Output the [X, Y] coordinate of the center of the cell containing the given text.  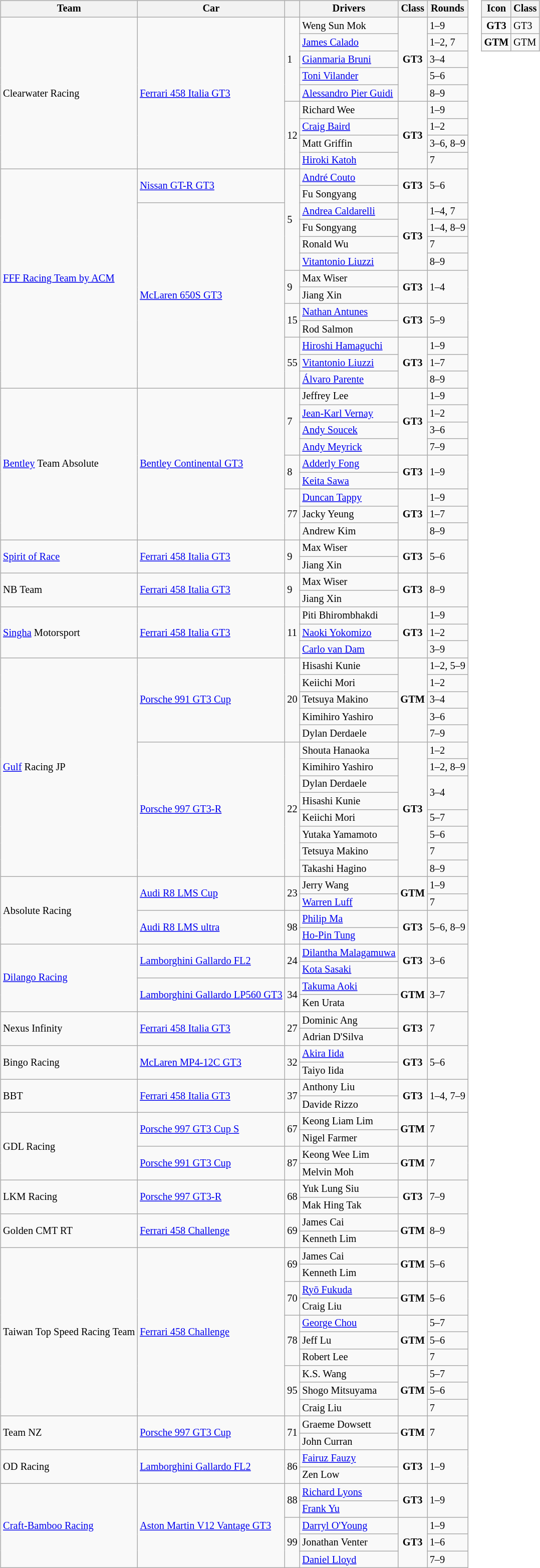
Robert Lee [349, 1357]
Keita Sawa [349, 481]
Andy Soucek [349, 430]
1–2, 5–9 [448, 666]
Andrew Kim [349, 531]
John Curran [349, 1441]
Takuma Aoki [349, 987]
OD Racing [69, 1466]
Jacky Yeung [349, 514]
BBT [69, 1096]
Singha Motorsport [69, 632]
Porsche 997 GT3 Cup [211, 1433]
Taiyo Iida [349, 1071]
Takashi Hagino [349, 868]
Taiwan Top Speed Racing Team [69, 1332]
Craig Baird [349, 127]
FFF Racing Team by ACM [69, 278]
NB Team [69, 590]
Graeme Dowsett [349, 1425]
Dilango Racing [69, 978]
Richard Wee [349, 110]
Jean-Karl Vernay [349, 413]
LKM Racing [69, 1197]
Álvaro Parente [349, 380]
Naoki Yokomizo [349, 633]
Hiroki Katoh [349, 161]
Bentley Continental GT3 [211, 464]
95 [292, 1391]
55 [292, 363]
8 [292, 472]
Davide Rizzo [349, 1104]
15 [292, 321]
1–4, 8–9 [448, 228]
Ken Urata [349, 1003]
Kota Sasaki [349, 970]
Nexus Infinity [69, 1029]
78 [292, 1340]
Audi R8 LMS Cup [211, 893]
Nissan GT-R GT3 [211, 185]
Richard Lyons [349, 1492]
88 [292, 1500]
1 [292, 59]
Alessandro Pier Guidi [349, 93]
Jonathan Venter [349, 1542]
67 [292, 1130]
27 [292, 1029]
71 [292, 1433]
12 [292, 135]
22 [292, 809]
Akira Iida [349, 1054]
Audi R8 LMS ultra [211, 927]
Drivers [349, 9]
87 [292, 1163]
Anthony Liu [349, 1088]
Dominic Ang [349, 1020]
5–6, 8–9 [448, 927]
Icon [496, 9]
Team NZ [69, 1433]
Melvin Moh [349, 1172]
Bingo Racing [69, 1062]
Absolute Racing [69, 910]
1–6 [448, 1542]
Frank Yu [349, 1509]
Spirit of Race [69, 557]
Daniel Lloyd [349, 1559]
3–9 [448, 650]
Jeff Lu [349, 1340]
Yutaka Yamamoto [349, 835]
Car [211, 9]
Dilantha Malagamuwa [349, 953]
24 [292, 961]
Clearwater Racing [69, 93]
Yuk Lung Siu [349, 1189]
George Chou [349, 1324]
Golden CMT RT [69, 1231]
Darryl O'Young [349, 1526]
Keong Wee Lim [349, 1155]
Mak Hing Tak [349, 1205]
99 [292, 1542]
Aston Martin V12 Vantage GT3 [211, 1525]
Weng Sun Mok [349, 26]
McLaren 650S GT3 [211, 295]
Adderly Fong [349, 464]
Duncan Tappy [349, 498]
Adrian D'Silva [349, 1037]
James Calado [349, 43]
Nigel Farmer [349, 1138]
1–4 [448, 286]
Team [69, 9]
Gulf Racing JP [69, 767]
5–9 [448, 321]
Philip Ma [349, 919]
1–4, 7–9 [448, 1096]
Gianmaria Bruni [349, 60]
34 [292, 995]
Keong Liam Lim [349, 1121]
1–2, 7 [448, 43]
André Couto [349, 177]
Shouta Hanaoka [349, 751]
Jerry Wang [349, 885]
37 [292, 1096]
Fairuz Fauzy [349, 1458]
98 [292, 927]
23 [292, 893]
86 [292, 1466]
1–4, 7 [448, 211]
68 [292, 1197]
Andrea Caldarelli [349, 211]
Matt Griffin [349, 144]
Rounds [448, 9]
Ronald Wu [349, 245]
3–6, 8–9 [448, 144]
Ho-Pin Tung [349, 936]
1–2, 8–9 [448, 767]
3–7 [448, 995]
Rod Salmon [349, 329]
Porsche 997 GT3 Cup S [211, 1130]
McLaren MP4-12C GT3 [211, 1062]
Zen Low [349, 1475]
Warren Luff [349, 902]
Toni Vilander [349, 76]
77 [292, 515]
Craft-Bamboo Racing [69, 1525]
32 [292, 1062]
Bentley Team Absolute [69, 464]
70 [292, 1298]
Hiroshi Hamaguchi [349, 346]
Ryō Fukuda [349, 1290]
5 [292, 219]
Carlo van Dam [349, 650]
Jeffrey Lee [349, 397]
Lamborghini Gallardo LP560 GT3 [211, 995]
Nathan Antunes [349, 312]
11 [292, 632]
Andy Meyrick [349, 447]
K.S. Wang [349, 1374]
20 [292, 700]
Shogo Mitsuyama [349, 1391]
GDL Racing [69, 1147]
Piti Bhirombhakdi [349, 615]
